Search for the cell housing the specified text and yield its [x, y] center coordinate. 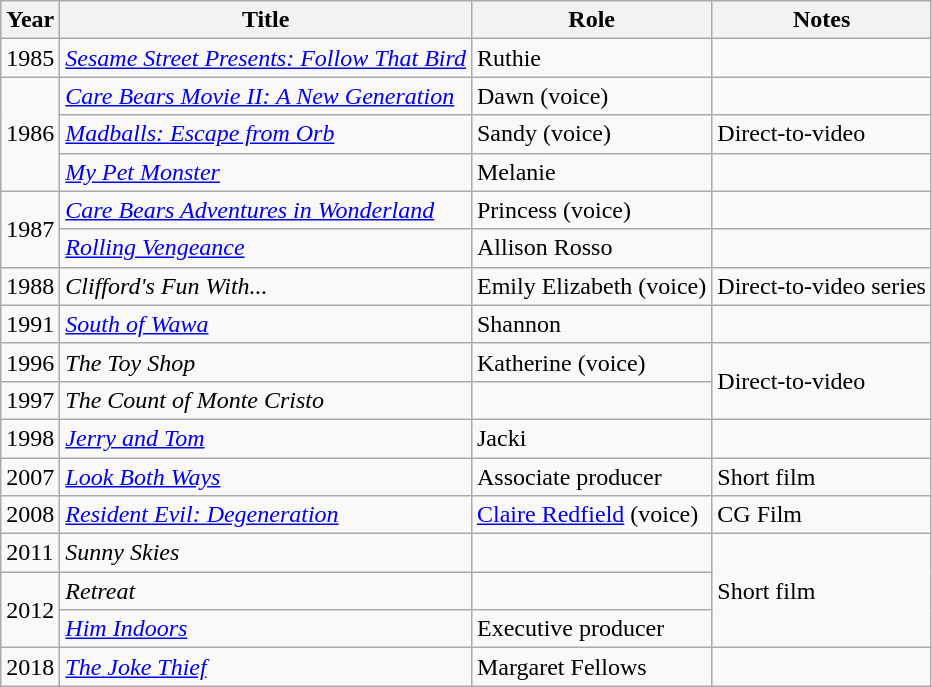
Associate producer [591, 477]
Claire Redfield (voice) [591, 515]
1997 [30, 400]
Title [266, 20]
Executive producer [591, 629]
Sandy (voice) [591, 134]
South of Wawa [266, 324]
My Pet Monster [266, 172]
1987 [30, 229]
2011 [30, 553]
Allison Rosso [591, 248]
1985 [30, 58]
Clifford's Fun With... [266, 286]
The Count of Monte Cristo [266, 400]
Melanie [591, 172]
Him Indoors [266, 629]
Retreat [266, 591]
Year [30, 20]
1996 [30, 362]
2018 [30, 667]
Madballs: Escape from Orb [266, 134]
The Joke Thief [266, 667]
Direct-to-video series [822, 286]
2007 [30, 477]
Rolling Vengeance [266, 248]
Emily Elizabeth (voice) [591, 286]
Care Bears Adventures in Wonderland [266, 210]
Shannon [591, 324]
Sunny Skies [266, 553]
Notes [822, 20]
Jerry and Tom [266, 438]
Dawn (voice) [591, 96]
Margaret Fellows [591, 667]
1986 [30, 134]
Role [591, 20]
1988 [30, 286]
Ruthie [591, 58]
Resident Evil: Degeneration [266, 515]
1991 [30, 324]
The Toy Shop [266, 362]
Care Bears Movie II: A New Generation [266, 96]
Princess (voice) [591, 210]
CG Film [822, 515]
Sesame Street Presents: Follow That Bird [266, 58]
2012 [30, 610]
Look Both Ways [266, 477]
2008 [30, 515]
Jacki [591, 438]
1998 [30, 438]
Katherine (voice) [591, 362]
